Extract the [X, Y] coordinate from the center of the cell holding the provided text.  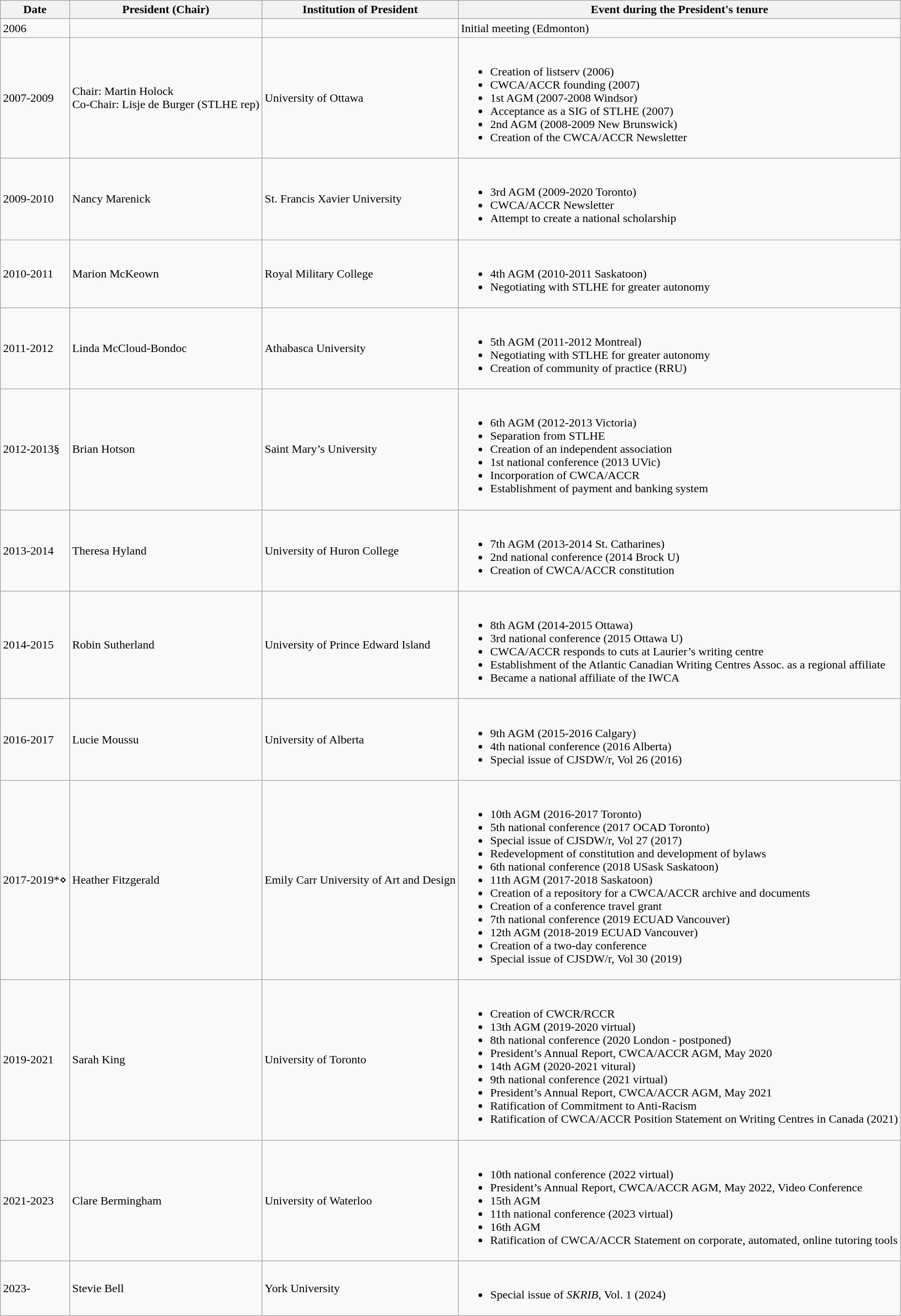
5th AGM (2011-2012 Montreal)Negotiating with STLHE for greater autonomyCreation of community of practice (RRU) [679, 349]
2016-2017 [35, 739]
9th AGM (2015-2016 Calgary)4th national conference (2016 Alberta)Special issue of CJSDW/r, Vol 26 (2016) [679, 739]
4th AGM (2010-2011 Saskatoon)Negotiating with STLHE for greater autonomy [679, 274]
3rd AGM (2009-2020 Toronto)CWCA/ACCR NewsletterAttempt to create a national scholarship [679, 199]
University of Prince Edward Island [360, 645]
St. Francis Xavier University [360, 199]
2021-2023 [35, 1201]
2019-2021 [35, 1059]
Linda McCloud-Bondoc [166, 349]
2011-2012 [35, 349]
2014-2015 [35, 645]
Royal Military College [360, 274]
University of Waterloo [360, 1201]
York University [360, 1288]
Chair: Martin HolockCo-Chair: Lisje de Burger (STLHE rep) [166, 98]
Sarah King [166, 1059]
University of Toronto [360, 1059]
7th AGM (2013-2014 St. Catharines)2nd national conference (2014 Brock U)Creation of CWCA/ACCR constitution [679, 550]
Institution of President [360, 10]
Lucie Moussu [166, 739]
University of Huron College [360, 550]
2009-2010 [35, 199]
2006 [35, 28]
Heather Fitzgerald [166, 880]
Brian Hotson [166, 449]
Stevie Bell [166, 1288]
Special issue of SKRIB, Vol. 1 (2024) [679, 1288]
2007-2009 [35, 98]
Initial meeting (Edmonton) [679, 28]
Saint Mary’s University [360, 449]
University of Alberta [360, 739]
2013-2014 [35, 550]
2012-2013§ [35, 449]
Clare Bermingham [166, 1201]
Emily Carr University of Art and Design [360, 880]
Theresa Hyland [166, 550]
University of Ottawa [360, 98]
2010-2011 [35, 274]
President (Chair) [166, 10]
Event during the President's tenure [679, 10]
2023- [35, 1288]
Marion McKeown [166, 274]
Robin Sutherland [166, 645]
2017-2019*⋄ [35, 880]
Nancy Marenick [166, 199]
Date [35, 10]
Athabasca University [360, 349]
